Scan for the cell matching the given text and deliver its (x, y) coordinate at center. 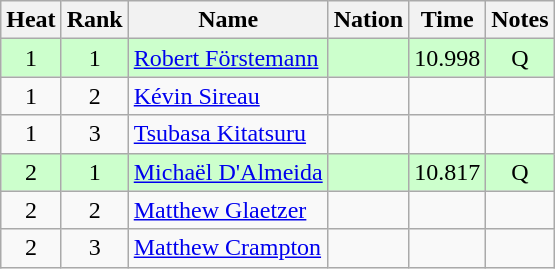
Tsubasa Kitatsuru (228, 134)
Robert Förstemann (228, 58)
Notes (520, 20)
Matthew Crampton (228, 248)
10.817 (448, 172)
Matthew Glaetzer (228, 210)
Heat (31, 20)
Nation (368, 20)
Name (228, 20)
Michaël D'Almeida (228, 172)
Time (448, 20)
10.998 (448, 58)
Kévin Sireau (228, 96)
Rank (94, 20)
